For the text-containing cell, return its midpoint in [x, y] coordinate format. 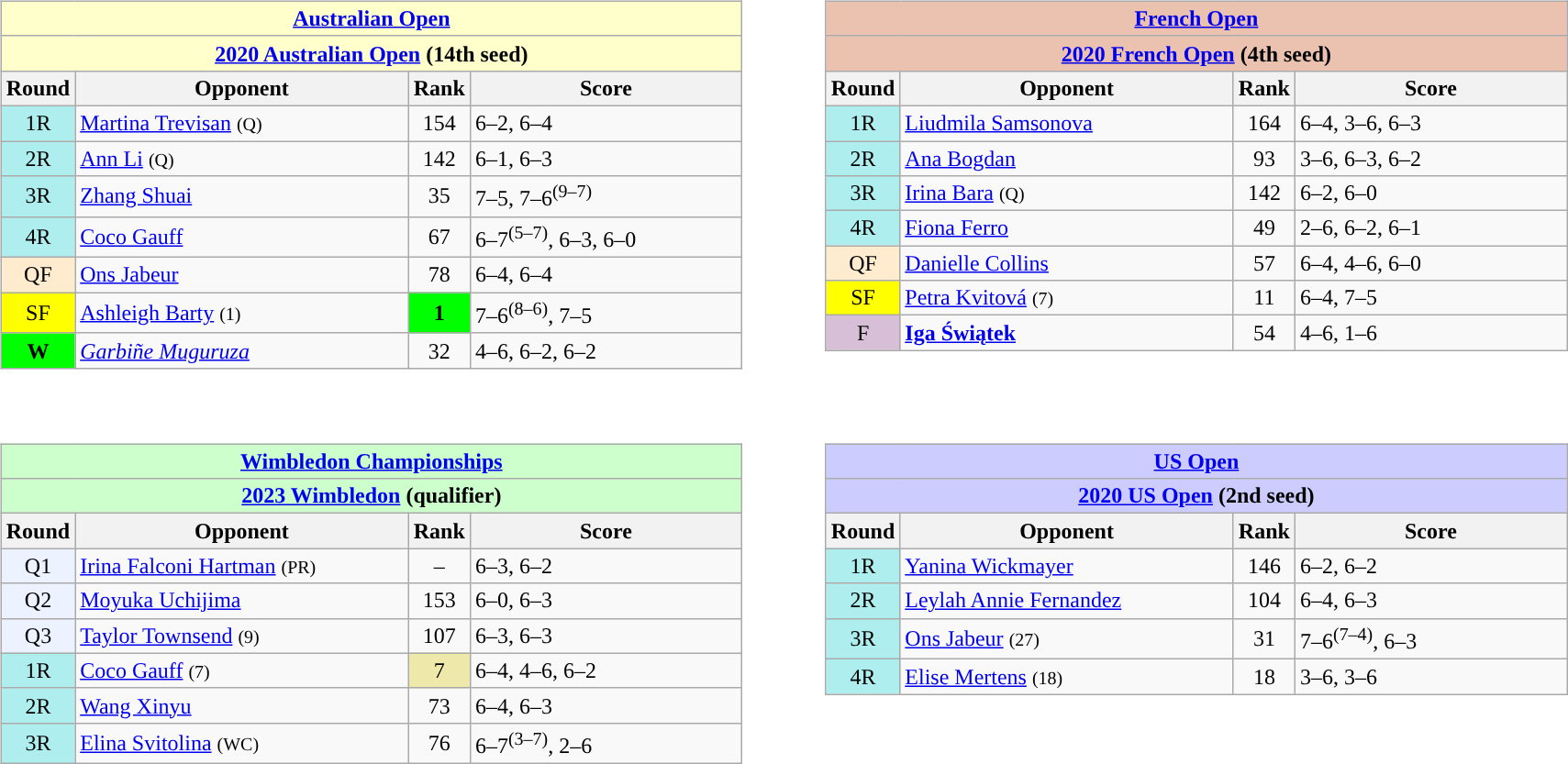
Leylah Annie Fernandez [1067, 601]
107 [439, 636]
Garbiñe Muguruza [242, 350]
153 [439, 601]
7 [439, 670]
Petra Kvitová (7) [1067, 298]
67 [439, 237]
31 [1264, 638]
7–6(8–6), 7–5 [606, 314]
Elina Svitolina (WC) [242, 743]
Ashleigh Barty (1) [242, 314]
Taylor Townsend (9) [242, 636]
Martina Trevisan (Q) [242, 123]
F [862, 333]
6–7(3–7), 2–6 [606, 743]
7–6(7–4), 6–3 [1430, 638]
3–6, 6–3, 6–2 [1430, 159]
6–4, 4–6, 6–2 [606, 670]
Zhang Shuai [242, 196]
54 [1264, 333]
6–3, 6–3 [606, 636]
6–4, 7–5 [1430, 298]
2020 Australian Open (14th seed) [371, 53]
French Open [1196, 18]
2020 French Open (4th seed) [1196, 53]
6–7(5–7), 6–3, 6–0 [606, 237]
6–4, 4–6, 6–0 [1430, 263]
2023 Wimbledon (qualifier) [371, 496]
Q2 [38, 601]
7–5, 7–6(9–7) [606, 196]
Iga Świątek [1067, 333]
Coco Gauff (7) [242, 670]
49 [1264, 228]
Irina Falconi Hartman (PR) [242, 566]
6–4, 6–4 [606, 275]
US Open [1196, 461]
78 [439, 275]
Liudmila Samsonova [1067, 123]
Danielle Collins [1067, 263]
Elise Mertens (18) [1067, 677]
93 [1264, 159]
6–4, 3–6, 6–3 [1430, 123]
Ana Bogdan [1067, 159]
Q3 [38, 636]
73 [439, 705]
Wang Xinyu [242, 705]
57 [1264, 263]
– [439, 566]
Ons Jabeur [242, 275]
35 [439, 196]
Coco Gauff [242, 237]
Australian Open [371, 18]
Yanina Wickmayer [1067, 566]
154 [439, 123]
6–2, 6–2 [1430, 566]
W [38, 350]
Fiona Ferro [1067, 228]
1 [439, 314]
Moyuka Uchijima [242, 601]
6–2, 6–4 [606, 123]
164 [1264, 123]
4–6, 1–6 [1430, 333]
146 [1264, 566]
Ann Li (Q) [242, 159]
6–3, 6–2 [606, 566]
2020 US Open (2nd seed) [1196, 496]
3–6, 3–6 [1430, 677]
6–1, 6–3 [606, 159]
4–6, 6–2, 6–2 [606, 350]
6–0, 6–3 [606, 601]
2–6, 6–2, 6–1 [1430, 228]
104 [1264, 601]
Ons Jabeur (27) [1067, 638]
76 [439, 743]
Irina Bara (Q) [1067, 194]
Wimbledon Championships [371, 461]
32 [439, 350]
18 [1264, 677]
11 [1264, 298]
6–2, 6–0 [1430, 194]
Q1 [38, 566]
